Scan for the cell matching the given text and deliver its (X, Y) coordinate at center. 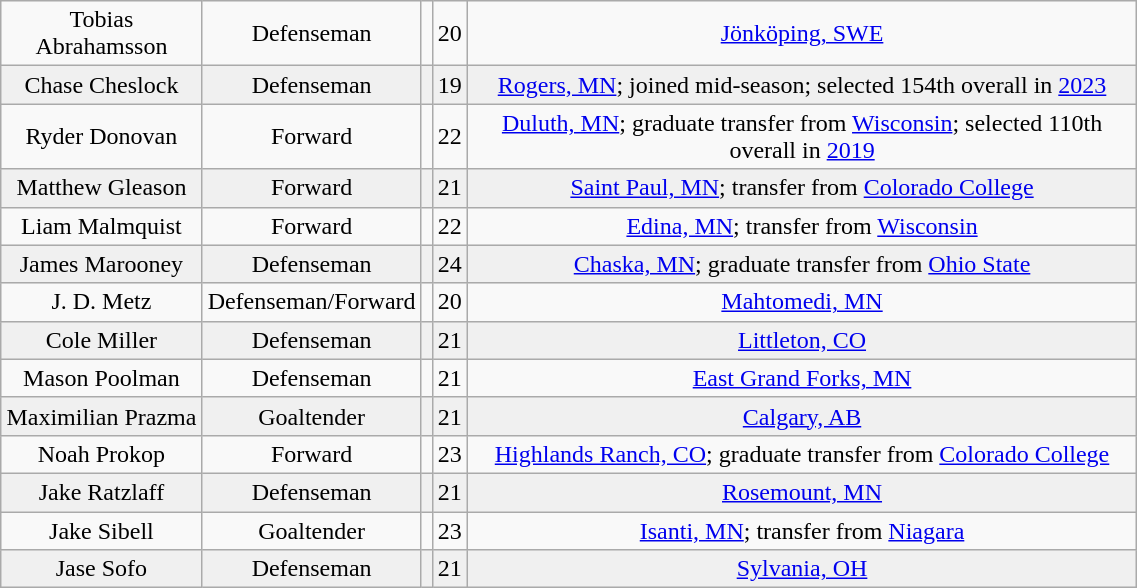
Jake Sibell (102, 531)
Edina, MN; transfer from Wisconsin (802, 226)
Saint Paul, MN; transfer from Colorado College (802, 188)
Cole Miller (102, 340)
Sylvania, OH (802, 569)
Chase Cheslock (102, 85)
19 (450, 85)
Matthew Gleason (102, 188)
Jake Ratzlaff (102, 492)
Rosemount, MN (802, 492)
Mason Poolman (102, 378)
Littleton, CO (802, 340)
Tobias Abrahamsson (102, 34)
East Grand Forks, MN (802, 378)
James Marooney (102, 264)
Calgary, AB (802, 416)
Chaska, MN; graduate transfer from Ohio State (802, 264)
Mahtomedi, MN (802, 302)
Duluth, MN; graduate transfer from Wisconsin; selected 110th overall in 2019 (802, 136)
Maximilian Prazma (102, 416)
Rogers, MN; joined mid-season; selected 154th overall in 2023 (802, 85)
Liam Malmquist (102, 226)
Jase Sofo (102, 569)
Isanti, MN; transfer from Niagara (802, 531)
Ryder Donovan (102, 136)
Defenseman/Forward (312, 302)
24 (450, 264)
Highlands Ranch, CO; graduate transfer from Colorado College (802, 454)
Jönköping, SWE (802, 34)
Noah Prokop (102, 454)
J. D. Metz (102, 302)
